Return [X, Y] of the center of cell containing provided text 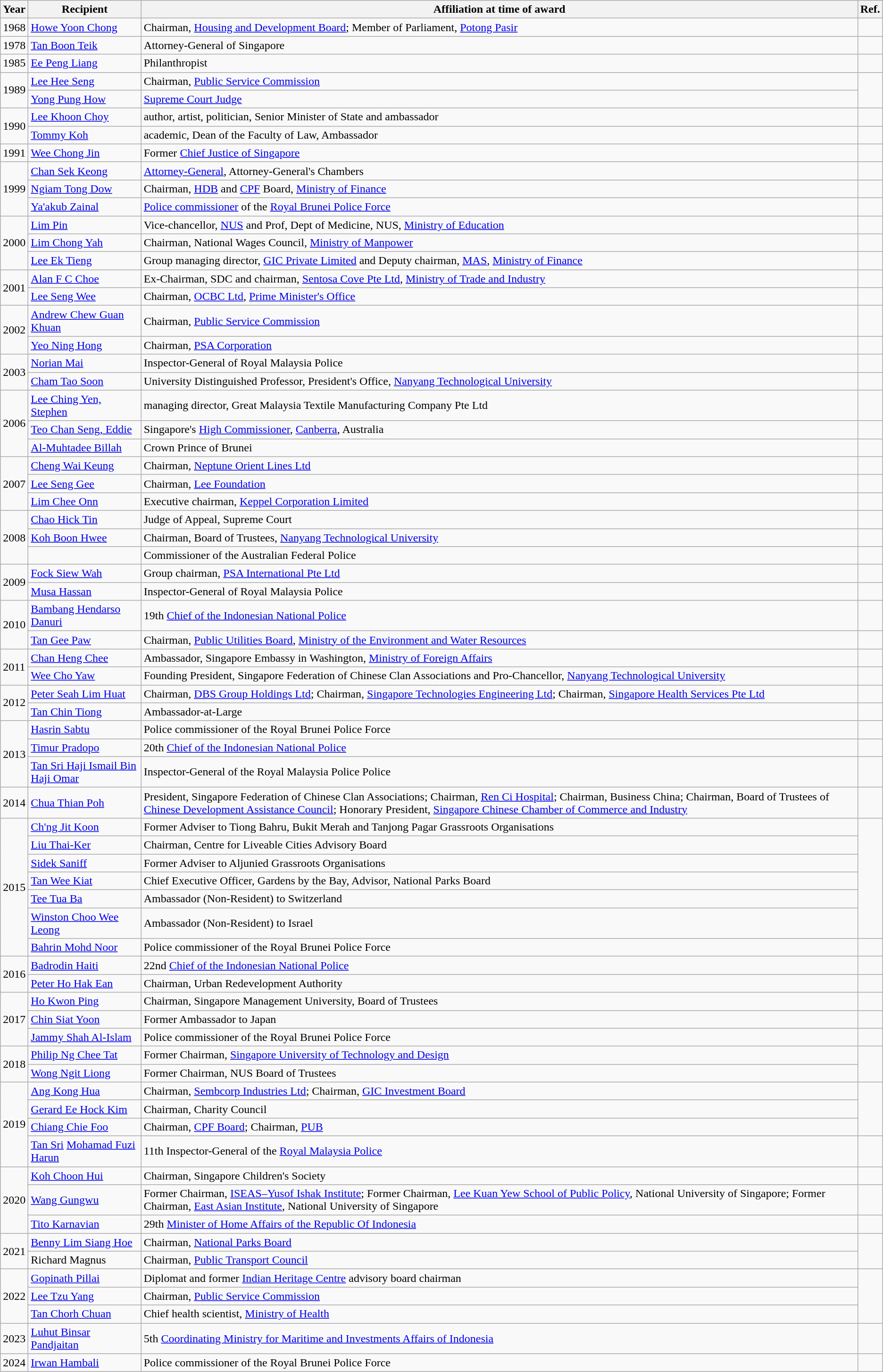
Former Chairman, NUS Board of Trustees [499, 1073]
Yeo Ning Hong [85, 345]
Ambassador-at-Large [499, 712]
2001 [14, 288]
Lim Pin [85, 225]
2018 [14, 1064]
2023 [14, 1339]
Ref. [870, 9]
Norian Mai [85, 363]
2017 [14, 1019]
Chin Siat Yoon [85, 1019]
Ambassador, Singapore Embassy in Washington, Ministry of Foreign Affairs [499, 658]
Former Ambassador to Japan [499, 1019]
2000 [14, 243]
Chiang Chie Foo [85, 1127]
Lee Ek Tieng [85, 261]
Tee Tua Ba [85, 899]
Year [14, 9]
Wee Chong Jin [85, 153]
Tan Chin Tiong [85, 712]
Ngiam Tong Dow [85, 189]
Chairman, Centre for Liveable Cities Advisory Board [499, 845]
Bambang Hendarso Danuri [85, 616]
2003 [14, 372]
Ya'akub Zainal [85, 207]
2011 [14, 667]
Lee Khoon Choy [85, 117]
Koh Choon Hui [85, 1176]
Hasrin Sabtu [85, 730]
Winston Choo Wee Leong [85, 923]
Koh Boon Hwee [85, 537]
Wong Ngit Liong [85, 1073]
Benny Lim Siang Hoe [85, 1242]
Chairman, Neptune Orient Lines Ltd [499, 466]
Attorney-General, Attorney-General's Chambers [499, 171]
2015 [14, 887]
managing director, Great Malaysia Textile Manufacturing Company Pte Ltd [499, 406]
Diplomat and former Indian Heritage Centre advisory board chairman [499, 1278]
5th Coordinating Ministry for Maritime and Investments Affairs of Indonesia [499, 1339]
1990 [14, 126]
Ho Kwon Ping [85, 1001]
Wang Gungwu [85, 1200]
Affiliation at time of award [499, 9]
2021 [14, 1251]
Ee Peng Liang [85, 63]
author, artist, politician, Senior Minister of State and ambassador [499, 117]
2002 [14, 330]
22nd Chief of the Indonesian National Police [499, 965]
Gerard Ee Hock Kim [85, 1109]
Al-Muhtadee Billah [85, 448]
11th Inspector-General of the Royal Malaysia Police [499, 1151]
2012 [14, 703]
Yong Pung How [85, 99]
20th Chief of the Indonesian National Police [499, 748]
Chairman, Sembcorp Industries Ltd; Chairman, GIC Investment Board [499, 1091]
Chairman, Public Utilities Board, Ministry of the Environment and Water Resources [499, 640]
Vice-chancellor, NUS and Prof, Dept of Medicine, NUS, Ministry of Education [499, 225]
Cheng Wai Keung [85, 466]
Lee Seng Wee [85, 297]
Alan F C Choe [85, 279]
Chief health scientist, Ministry of Health [499, 1314]
Gopinath Pillai [85, 1278]
Lim Chong Yah [85, 243]
Group chairman, PSA International Pte Ltd [499, 574]
Tan Gee Paw [85, 640]
2008 [14, 537]
2014 [14, 803]
Tan Wee Kiat [85, 881]
Group managing director, GIC Private Limited and Deputy chairman, MAS, Ministry of Finance [499, 261]
Ch'ng Jit Koon [85, 827]
Cham Tao Soon [85, 381]
1968 [14, 27]
1978 [14, 45]
Chan Sek Keong [85, 171]
Lee Tzu Yang [85, 1296]
Teo Chan Seng, Eddie [85, 430]
Chairman, HDB and CPF Board, Ministry of Finance [499, 189]
Jammy Shah Al-Islam [85, 1037]
Ambassador (Non-Resident) to Israel [499, 923]
Tan Boon Teik [85, 45]
Chan Heng Chee [85, 658]
Irwan Hambali [85, 1363]
Tan Sri Haji Ismail Bin Haji Omar [85, 772]
Timur Pradopo [85, 748]
Founding President, Singapore Federation of Chinese Clan Associations and Pro-Chancellor, Nanyang Technological University [499, 676]
Chao Hick Tin [85, 519]
Howe Yoon Chong [85, 27]
Chief Executive Officer, Gardens by the Bay, Advisor, National Parks Board [499, 881]
2010 [14, 624]
Lee Ching Yen, Stephen [85, 406]
Ex-Chairman, SDC and chairman, Sentosa Cove Pte Ltd, Ministry of Trade and Industry [499, 279]
2024 [14, 1363]
2009 [14, 582]
Badrodin Haiti [85, 965]
29th Minister of Home Affairs of the Republic Of Indonesia [499, 1224]
Former Adviser to Aljunied Grassroots Organisations [499, 863]
Chairman, PSA Corporation [499, 345]
Chairman, Board of Trustees, Nanyang Technological University [499, 537]
Chairman, Housing and Development Board; Member of Parliament, Potong Pasir [499, 27]
Former Chairman, Singapore University of Technology and Design [499, 1055]
Lee Seng Gee [85, 483]
2013 [14, 754]
Wee Cho Yaw [85, 676]
Recipient [85, 9]
1985 [14, 63]
Chairman, Singapore Management University, Board of Trustees [499, 1001]
Attorney-General of Singapore [499, 45]
academic, Dean of the Faculty of Law, Ambassador [499, 135]
Chairman, Charity Council [499, 1109]
Liu Thai-Ker [85, 845]
Bahrin Mohd Noor [85, 948]
2022 [14, 1296]
Ang Kong Hua [85, 1091]
2006 [14, 424]
Tito Karnavian [85, 1224]
2016 [14, 974]
Former Adviser to Tiong Bahru, Bukit Merah and Tanjong Pagar Grassroots Organisations [499, 827]
Chairman, Public Transport Council [499, 1260]
Commissioner of the Australian Federal Police [499, 556]
Supreme Court Judge [499, 99]
Inspector-General of the Royal Malaysia Police Police [499, 772]
Richard Magnus [85, 1260]
Chua Thian Poh [85, 803]
Philanthropist [499, 63]
2020 [14, 1200]
Crown Prince of Brunei [499, 448]
Peter Ho Hak Ean [85, 983]
Ambassador (Non-Resident) to Switzerland [499, 899]
University Distinguished Professor, President's Office, Nanyang Technological University [499, 381]
Chairman, National Wages Council, Ministry of Manpower [499, 243]
Chairman, Singapore Children's Society [499, 1176]
Luhut Binsar Pandjaitan [85, 1339]
Philip Ng Chee Tat [85, 1055]
Tan Chorh Chuan [85, 1314]
Chairman, Urban Redevelopment Authority [499, 983]
Tan Sri Mohamad Fuzi Harun [85, 1151]
1999 [14, 189]
Sidek Saniff [85, 863]
Lim Chee Onn [85, 501]
Executive chairman, Keppel Corporation Limited [499, 501]
19th Chief of the Indonesian National Police [499, 616]
Fock Siew Wah [85, 574]
Chairman, CPF Board; Chairman, PUB [499, 1127]
Chairman, DBS Group Holdings Ltd; Chairman, Singapore Technologies Engineering Ltd; Chairman, Singapore Health Services Pte Ltd [499, 694]
Chairman, OCBC Ltd, Prime Minister's Office [499, 297]
Former Chief Justice of Singapore [499, 153]
Musa Hassan [85, 591]
Chairman, Lee Foundation [499, 483]
Chairman, National Parks Board [499, 1242]
2019 [14, 1124]
Judge of Appeal, Supreme Court [499, 519]
2007 [14, 483]
1991 [14, 153]
Peter Seah Lim Huat [85, 694]
Tommy Koh [85, 135]
Singapore's High Commissioner, Canberra, Australia [499, 430]
Andrew Chew Guan Khuan [85, 321]
1989 [14, 90]
Lee Hee Seng [85, 81]
